Output the (X, Y) coordinate of the center of the cell containing the given text.  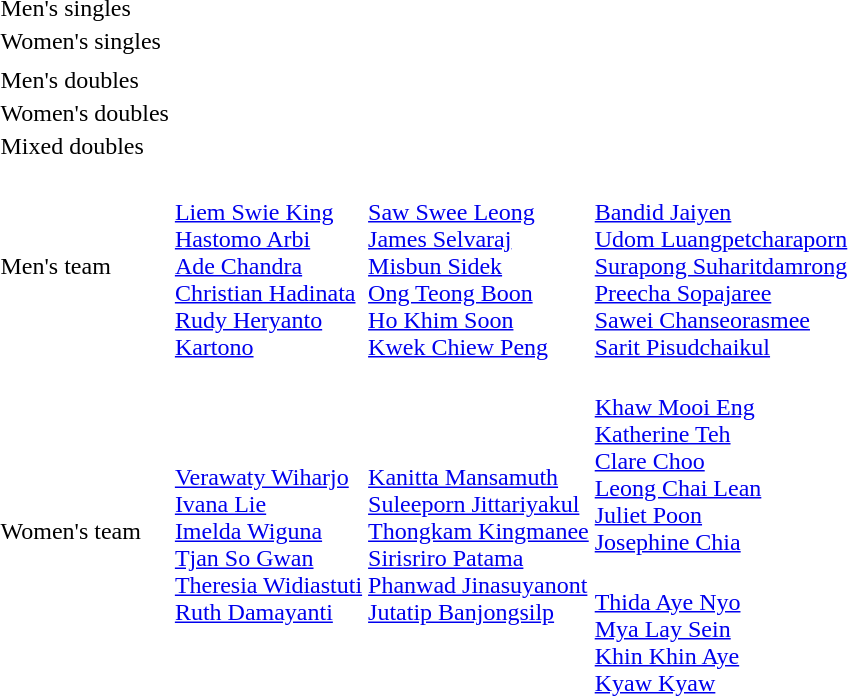
Liem Swie KingHastomo ArbiAde ChandraChristian HadinataRudy HeryantoKartono (268, 266)
Saw Swee LeongJames SelvarajMisbun SidekOng Teong BoonHo Khim SoonKwek Chiew Peng (479, 266)
